Return the [x, y] coordinate for the center point of the cell that contains the specified text.  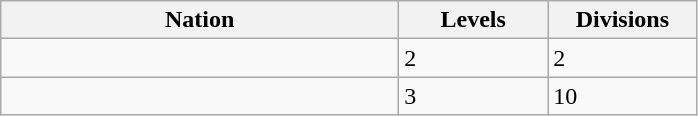
Levels [474, 20]
10 [622, 96]
Divisions [622, 20]
Nation [200, 20]
3 [474, 96]
